Capture the cell that displays the provided text and extract its (x, y) central coordinate. 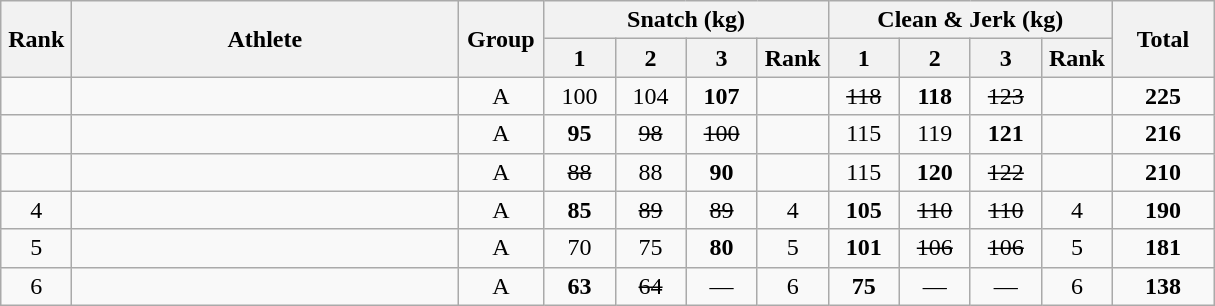
95 (580, 134)
Group (501, 39)
98 (650, 134)
Total (1162, 39)
210 (1162, 172)
85 (580, 210)
90 (722, 172)
107 (722, 96)
Athlete (265, 39)
216 (1162, 134)
70 (580, 248)
101 (864, 248)
64 (650, 286)
104 (650, 96)
119 (934, 134)
80 (722, 248)
Snatch (kg) (686, 20)
225 (1162, 96)
181 (1162, 248)
190 (1162, 210)
63 (580, 286)
105 (864, 210)
123 (1006, 96)
122 (1006, 172)
121 (1006, 134)
138 (1162, 286)
Clean & Jerk (kg) (970, 20)
120 (934, 172)
